For the text-containing cell, return its midpoint in (x, y) coordinate format. 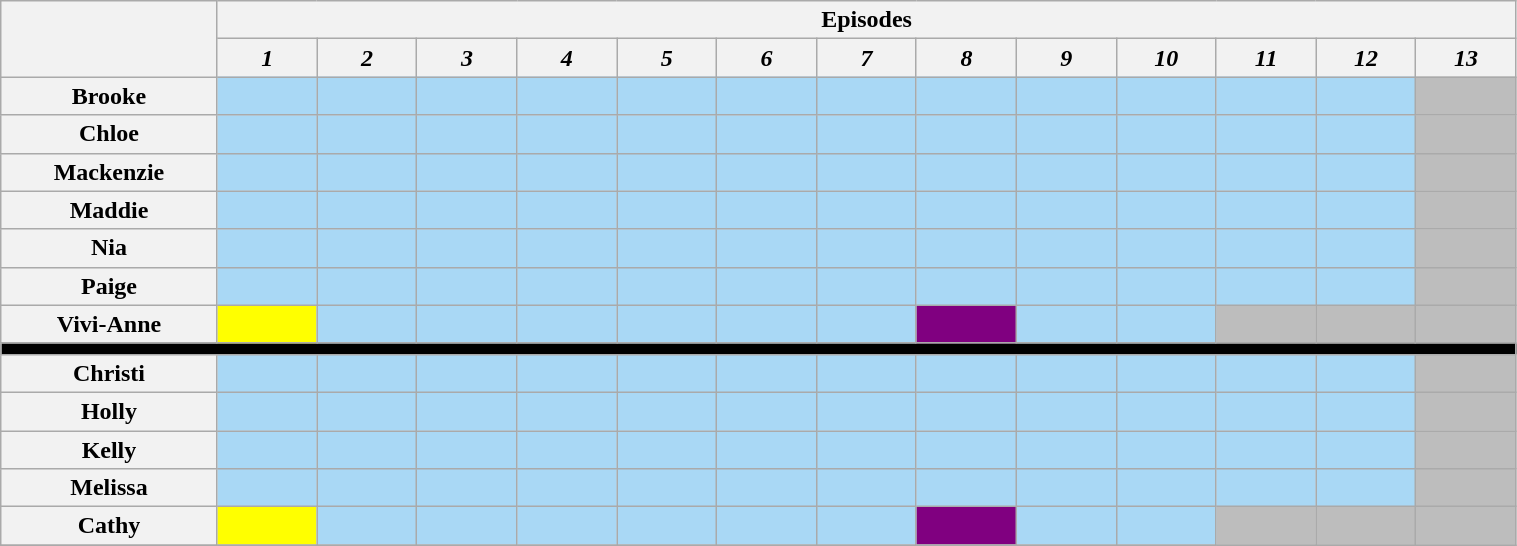
Mackenzie (109, 172)
Paige (109, 286)
3 (467, 58)
13 (1466, 58)
Christi (109, 373)
11 (1266, 58)
Maddie (109, 210)
Chloe (109, 134)
1 (267, 58)
8 (966, 58)
Vivi-Anne (109, 324)
Kelly (109, 449)
Episodes (866, 20)
Melissa (109, 488)
10 (1166, 58)
7 (867, 58)
2 (367, 58)
Cathy (109, 526)
12 (1366, 58)
Holly (109, 411)
5 (667, 58)
6 (767, 58)
Nia (109, 248)
9 (1066, 58)
Brooke (109, 96)
4 (567, 58)
